Determine the (x, y) coordinate at the center of the cell enclosing the given text.  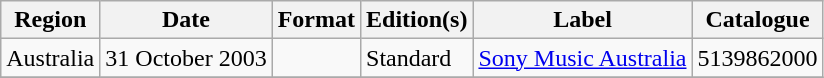
Sony Music Australia (582, 58)
31 October 2003 (186, 58)
5139862000 (758, 58)
Date (186, 20)
Standard (417, 58)
Format (316, 20)
Australia (50, 58)
Label (582, 20)
Catalogue (758, 20)
Edition(s) (417, 20)
Region (50, 20)
